Provide the [x, y] coordinate of the cell's center where the given text is located.  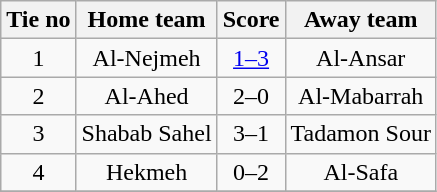
Tie no [38, 20]
2–0 [251, 96]
1 [38, 58]
Al-Nejmeh [146, 58]
Away team [360, 20]
3 [38, 134]
Al-Ahed [146, 96]
Score [251, 20]
Shabab Sahel [146, 134]
Al-Mabarrah [360, 96]
Tadamon Sour [360, 134]
Hekmeh [146, 172]
4 [38, 172]
Al-Ansar [360, 58]
3–1 [251, 134]
1–3 [251, 58]
2 [38, 96]
Home team [146, 20]
0–2 [251, 172]
Al-Safa [360, 172]
